Extract the (x, y) coordinate from the center of the cell holding the provided text.  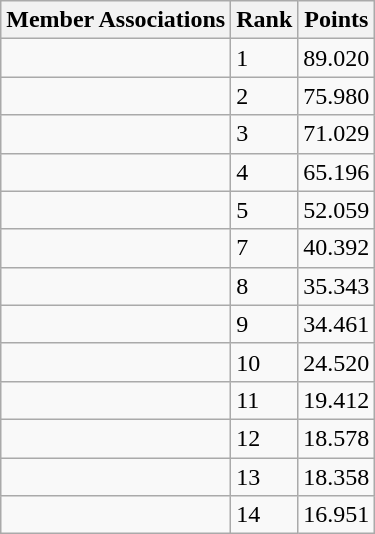
40.392 (336, 248)
2 (264, 96)
18.358 (336, 477)
52.059 (336, 210)
8 (264, 286)
19.412 (336, 400)
10 (264, 362)
14 (264, 515)
34.461 (336, 324)
11 (264, 400)
Points (336, 20)
12 (264, 438)
Rank (264, 20)
35.343 (336, 286)
9 (264, 324)
13 (264, 477)
89.020 (336, 58)
Member Associations (116, 20)
3 (264, 134)
5 (264, 210)
75.980 (336, 96)
71.029 (336, 134)
1 (264, 58)
65.196 (336, 172)
24.520 (336, 362)
18.578 (336, 438)
4 (264, 172)
16.951 (336, 515)
7 (264, 248)
